For the text-containing cell, return its midpoint in (X, Y) coordinate format. 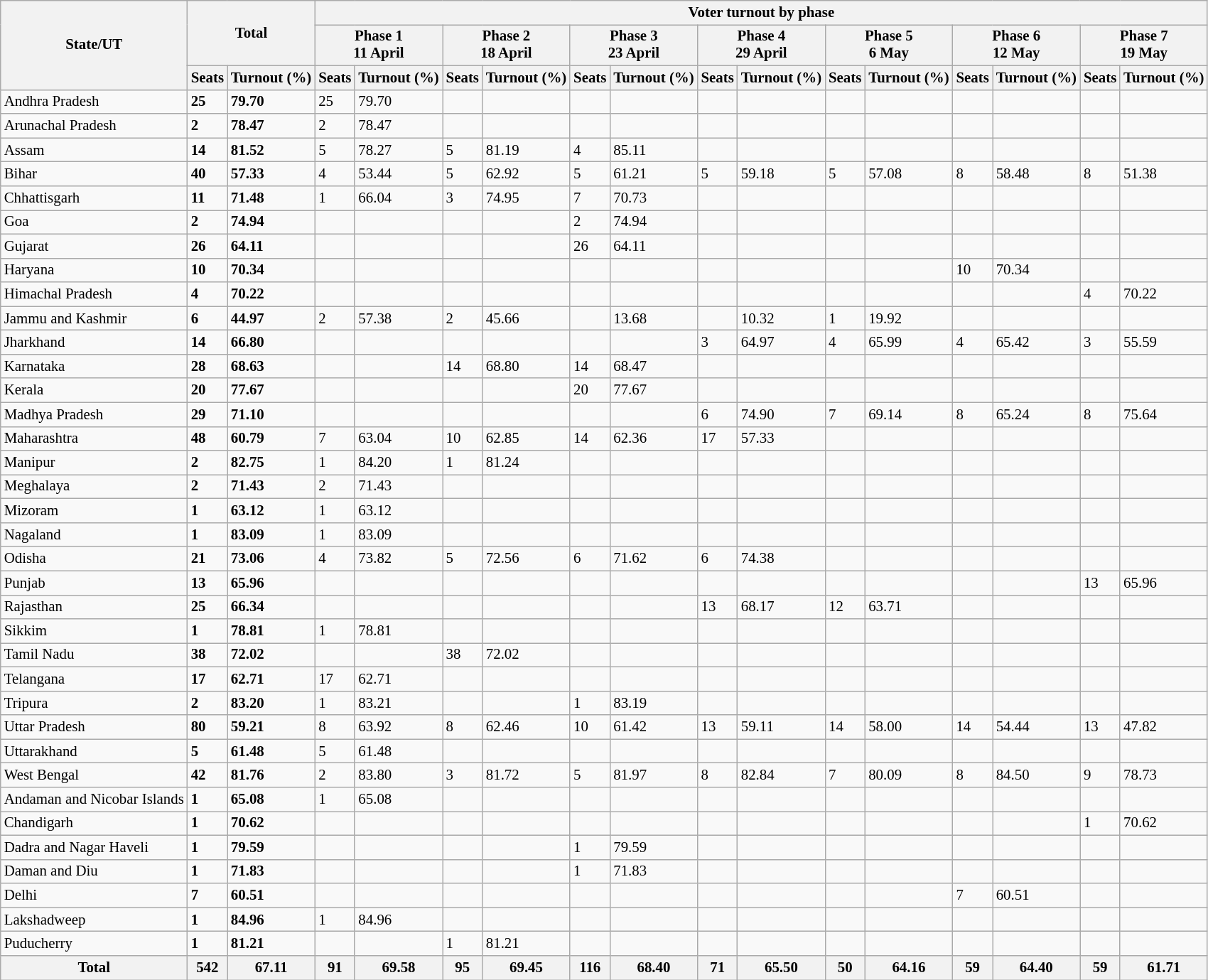
40 (207, 174)
91 (335, 968)
63.71 (908, 607)
Madhya Pradesh (94, 414)
82.75 (271, 463)
Phase 56 May (888, 45)
59.21 (271, 727)
57.08 (908, 174)
74.38 (782, 559)
81.24 (526, 463)
60.79 (271, 438)
Meghalaya (94, 487)
Gujarat (94, 246)
81.19 (526, 150)
19.92 (908, 318)
61.71 (1164, 968)
82.84 (782, 775)
Tamil Nadu (94, 655)
9 (1100, 775)
80 (207, 727)
Voter turnout by phase (761, 13)
Mizoram (94, 511)
66.80 (271, 343)
47.82 (1164, 727)
95 (463, 968)
Andhra Pradesh (94, 102)
Karnataka (94, 366)
51.38 (1164, 174)
Phase 612 May (1016, 45)
Phase 111 April (378, 45)
Punjab (94, 583)
Chandigarh (94, 824)
Assam (94, 150)
Haryana (94, 270)
State/UT (94, 45)
73.82 (398, 559)
65.24 (1036, 414)
42 (207, 775)
74.90 (782, 414)
71 (718, 968)
Phase 429 April (762, 45)
Phase 719 May (1144, 45)
12 (845, 607)
Uttarakhand (94, 751)
58.00 (908, 727)
542 (207, 968)
68.80 (526, 366)
Jammu and Kashmir (94, 318)
81.52 (271, 150)
13.68 (654, 318)
65.42 (1036, 343)
62.92 (526, 174)
Dadra and Nagar Haveli (94, 847)
Chhattisgarh (94, 198)
80.09 (908, 775)
81.97 (654, 775)
83.19 (654, 703)
64.97 (782, 343)
29 (207, 414)
Jharkhand (94, 343)
Phase 323 April (634, 45)
62.36 (654, 438)
83.21 (398, 703)
69.14 (908, 414)
53.44 (398, 174)
68.47 (654, 366)
66.34 (271, 607)
68.17 (782, 607)
Daman and Diu (94, 871)
78.27 (398, 150)
65.99 (908, 343)
Odisha (94, 559)
81.72 (526, 775)
63.92 (398, 727)
59.18 (782, 174)
69.45 (526, 968)
Maharashtra (94, 438)
71.10 (271, 414)
Kerala (94, 390)
78.73 (1164, 775)
Lakshadweep (94, 920)
62.85 (526, 438)
72.56 (526, 559)
59.11 (782, 727)
84.20 (398, 463)
Sikkim (94, 631)
81.76 (271, 775)
28 (207, 366)
Uttar Pradesh (94, 727)
50 (845, 968)
54.44 (1036, 727)
65.50 (782, 968)
Phase 218 April (506, 45)
Rajasthan (94, 607)
116 (590, 968)
63.04 (398, 438)
Puducherry (94, 944)
64.40 (1036, 968)
10.32 (782, 318)
83.20 (271, 703)
57.38 (398, 318)
Himachal Pradesh (94, 294)
Arunachal Pradesh (94, 126)
21 (207, 559)
West Bengal (94, 775)
Bihar (94, 174)
84.50 (1036, 775)
83.80 (398, 775)
11 (207, 198)
Goa (94, 222)
74.95 (526, 198)
85.11 (654, 150)
Tripura (94, 703)
73.06 (271, 559)
58.48 (1036, 174)
64.16 (908, 968)
45.66 (526, 318)
70.73 (654, 198)
44.97 (271, 318)
75.64 (1164, 414)
68.63 (271, 366)
69.58 (398, 968)
Manipur (94, 463)
66.04 (398, 198)
Nagaland (94, 534)
61.42 (654, 727)
62.46 (526, 727)
Telangana (94, 679)
68.40 (654, 968)
48 (207, 438)
61.21 (654, 174)
71.62 (654, 559)
Andaman and Nicobar Islands (94, 799)
Delhi (94, 895)
55.59 (1164, 343)
67.11 (271, 968)
71.48 (271, 198)
